Locate the cell with the specified text and output its [X, Y] center coordinate. 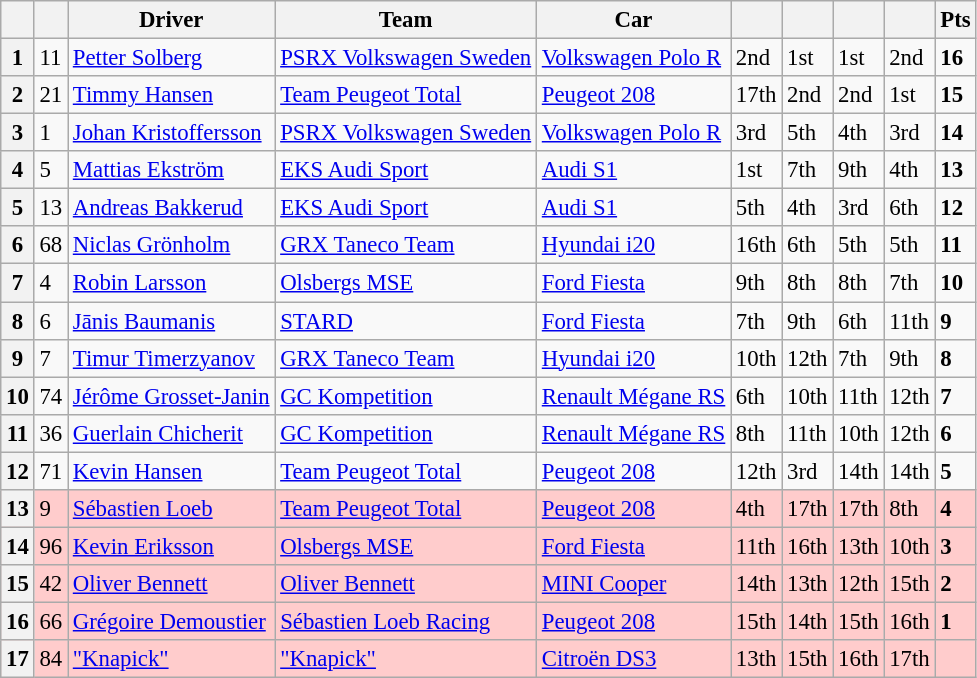
Team [406, 20]
Robin Larsson [172, 283]
Grégoire Demoustier [172, 621]
68 [50, 245]
71 [50, 471]
Sébastien Loeb Racing [406, 621]
74 [50, 396]
17 [18, 659]
Pts [956, 20]
36 [50, 433]
Citroën DS3 [633, 659]
84 [50, 659]
Jérôme Grosset-Janin [172, 396]
Mattias Ekström [172, 170]
Timmy Hansen [172, 95]
96 [50, 546]
21 [50, 95]
Sébastien Loeb [172, 509]
42 [50, 584]
Timur Timerzyanov [172, 358]
STARD [406, 321]
Kevin Hansen [172, 471]
66 [50, 621]
Kevin Eriksson [172, 546]
Petter Solberg [172, 58]
Driver [172, 20]
Car [633, 20]
Niclas Grönholm [172, 245]
MINI Cooper [633, 584]
Andreas Bakkerud [172, 208]
Guerlain Chicherit [172, 433]
Jānis Baumanis [172, 321]
Johan Kristoffersson [172, 133]
